For the text-containing cell, return its midpoint in [x, y] coordinate format. 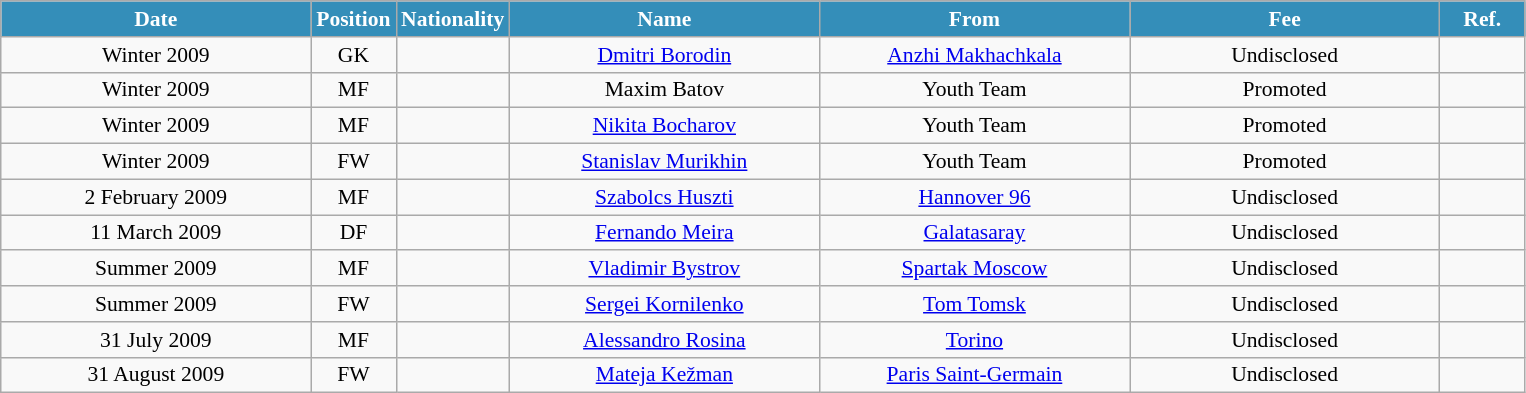
Anzhi Makhachkala [974, 55]
Tom Tomsk [974, 304]
Nikita Bocharov [664, 126]
Hannover 96 [974, 197]
Mateja Kežman [664, 375]
2 February 2009 [156, 197]
11 March 2009 [156, 233]
31 July 2009 [156, 340]
Vladimir Bystrov [664, 269]
DF [354, 233]
Alessandro Rosina [664, 340]
Torino [974, 340]
Date [156, 19]
Galatasaray [974, 233]
Nationality [452, 19]
Name [664, 19]
Paris Saint-Germain [974, 375]
Stanislav Murikhin [664, 162]
From [974, 19]
GK [354, 55]
Ref. [1482, 19]
Maxim Batov [664, 90]
Fee [1285, 19]
Position [354, 19]
Szabolcs Huszti [664, 197]
Fernando Meira [664, 233]
Spartak Moscow [974, 269]
Dmitri Borodin [664, 55]
Sergei Kornilenko [664, 304]
31 August 2009 [156, 375]
